Output the (X, Y) coordinate of the center of the cell containing the given text.  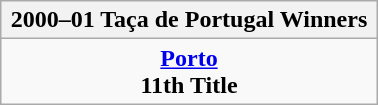
Porto11th Title (189, 72)
2000–01 Taça de Portugal Winners (189, 20)
